Determine the (X, Y) coordinate at the center of the cell enclosing the given text.  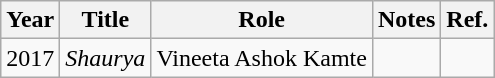
Vineeta Ashok Kamte (262, 58)
Year (30, 20)
Notes (406, 20)
Title (106, 20)
2017 (30, 58)
Role (262, 20)
Ref. (468, 20)
Shaurya (106, 58)
